Determine the (x, y) coordinate at the center of the cell enclosing the given text.  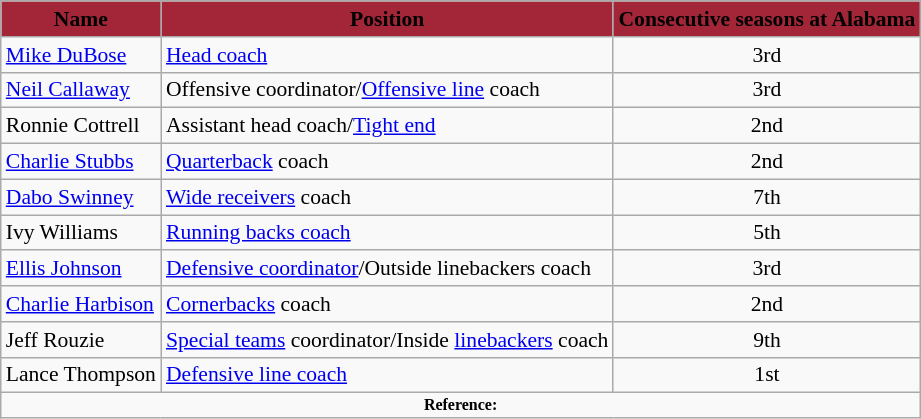
Ronnie Cottrell (81, 126)
Running backs coach (388, 233)
Offensive coordinator/Offensive line coach (388, 90)
Special teams coordinator/Inside linebackers coach (388, 340)
Mike DuBose (81, 55)
Assistant head coach/Tight end (388, 126)
Dabo Swinney (81, 197)
Charlie Stubbs (81, 162)
1st (766, 375)
5th (766, 233)
Charlie Harbison (81, 304)
Ellis Johnson (81, 269)
Quarterback coach (388, 162)
9th (766, 340)
Cornerbacks coach (388, 304)
Name (81, 19)
Lance Thompson (81, 375)
Jeff Rouzie (81, 340)
Defensive line coach (388, 375)
Ivy Williams (81, 233)
7th (766, 197)
Neil Callaway (81, 90)
Head coach (388, 55)
Defensive coordinator/Outside linebackers coach (388, 269)
Reference: (461, 405)
Wide receivers coach (388, 197)
Position (388, 19)
Consecutive seasons at Alabama (766, 19)
